Output the [x, y] coordinate of the center of the cell containing the given text.  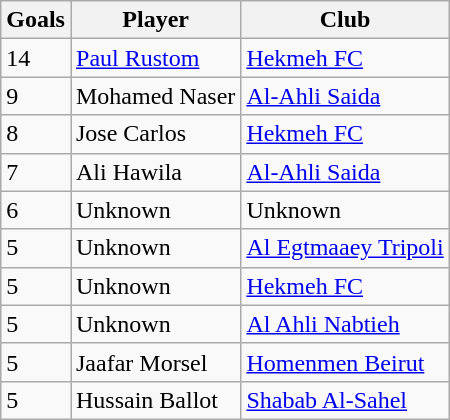
8 [36, 134]
Club [345, 20]
9 [36, 96]
Jose Carlos [155, 134]
Homenmen Beirut [345, 362]
Ali Hawila [155, 172]
Paul Rustom [155, 58]
Al Ahli Nabtieh [345, 324]
Goals [36, 20]
Jaafar Morsel [155, 362]
Shabab Al-Sahel [345, 400]
14 [36, 58]
6 [36, 210]
7 [36, 172]
Hussain Ballot [155, 400]
Al Egtmaaey Tripoli [345, 248]
Mohamed Naser [155, 96]
Player [155, 20]
